Find where the given text appears and provide that cell's center as [x, y] coordinate. 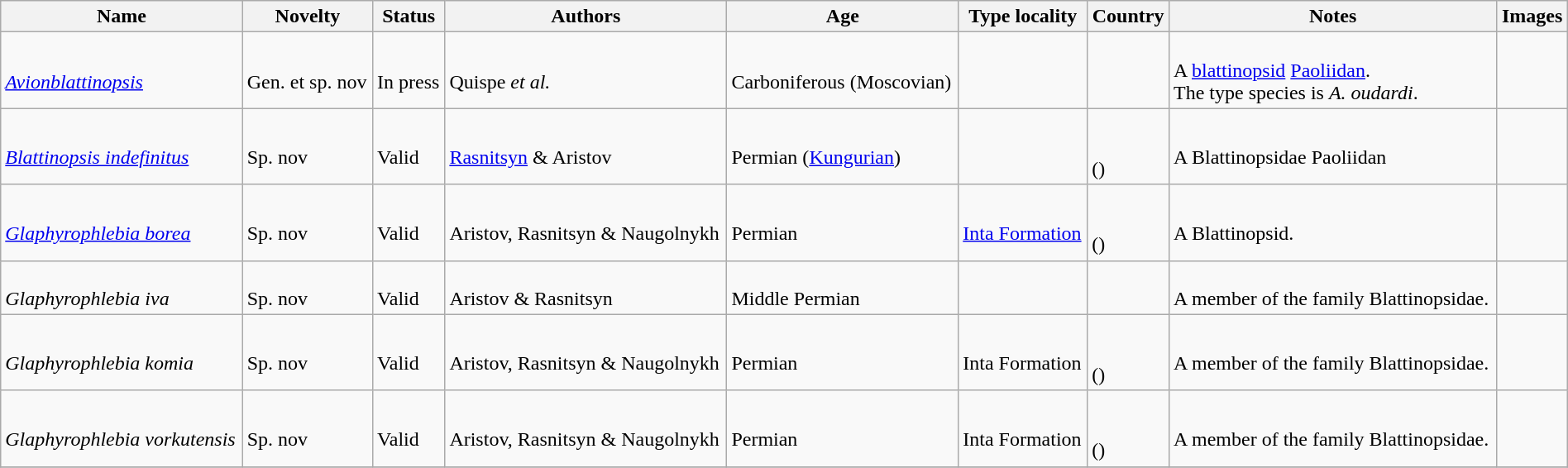
Rasnitsyn & Aristov [586, 146]
Glaphyrophlebia vorkutensis [122, 428]
Authors [586, 17]
Glaphyrophlebia borea [122, 222]
Middle Permian [843, 288]
In press [409, 70]
Type locality [1023, 17]
Glaphyrophlebia iva [122, 288]
Name [122, 17]
Images [1532, 17]
A Blattinopsid. [1332, 222]
Gen. et sp. nov [308, 70]
Notes [1332, 17]
Aristov & Rasnitsyn [586, 288]
Glaphyrophlebia komia [122, 352]
Age [843, 17]
Country [1128, 17]
A Blattinopsidae Paoliidan [1332, 146]
Quispe et al. [586, 70]
Blattinopsis indefinitus [122, 146]
Avionblattinopsis [122, 70]
Carboniferous (Moscovian) [843, 70]
Novelty [308, 17]
A blattinopsid Paoliidan. The type species is A. oudardi. [1332, 70]
Permian (Kungurian) [843, 146]
Status [409, 17]
